From the cell containing the given text, extract its center point as [x, y] coordinate. 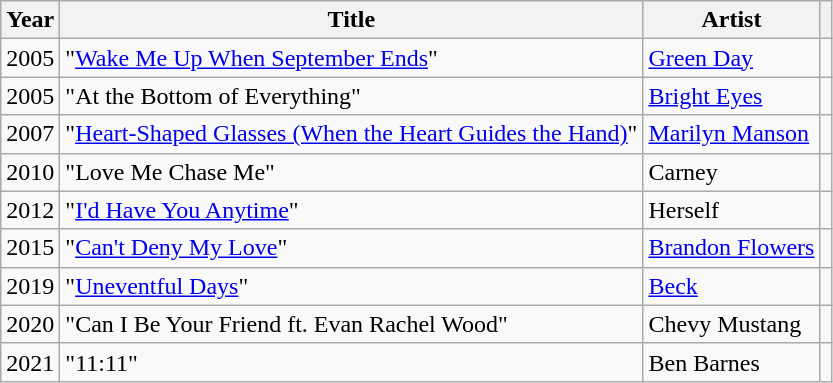
Brandon Flowers [732, 248]
"At the Bottom of Everything" [352, 96]
"Love Me Chase Me" [352, 172]
Year [30, 20]
Carney [732, 172]
Herself [732, 210]
"11:11" [352, 362]
Beck [732, 286]
"Uneventful Days" [352, 286]
Chevy Mustang [732, 324]
Bright Eyes [732, 96]
2020 [30, 324]
2012 [30, 210]
2015 [30, 248]
"Can I Be Your Friend ft. Evan Rachel Wood" [352, 324]
Green Day [732, 58]
2021 [30, 362]
2010 [30, 172]
Artist [732, 20]
"Wake Me Up When September Ends" [352, 58]
2019 [30, 286]
2007 [30, 134]
"Can't Deny My Love" [352, 248]
"Heart-Shaped Glasses (When the Heart Guides the Hand)" [352, 134]
Ben Barnes [732, 362]
"I'd Have You Anytime" [352, 210]
Title [352, 20]
Marilyn Manson [732, 134]
